Scan for the cell matching the given text and deliver its (X, Y) coordinate at center. 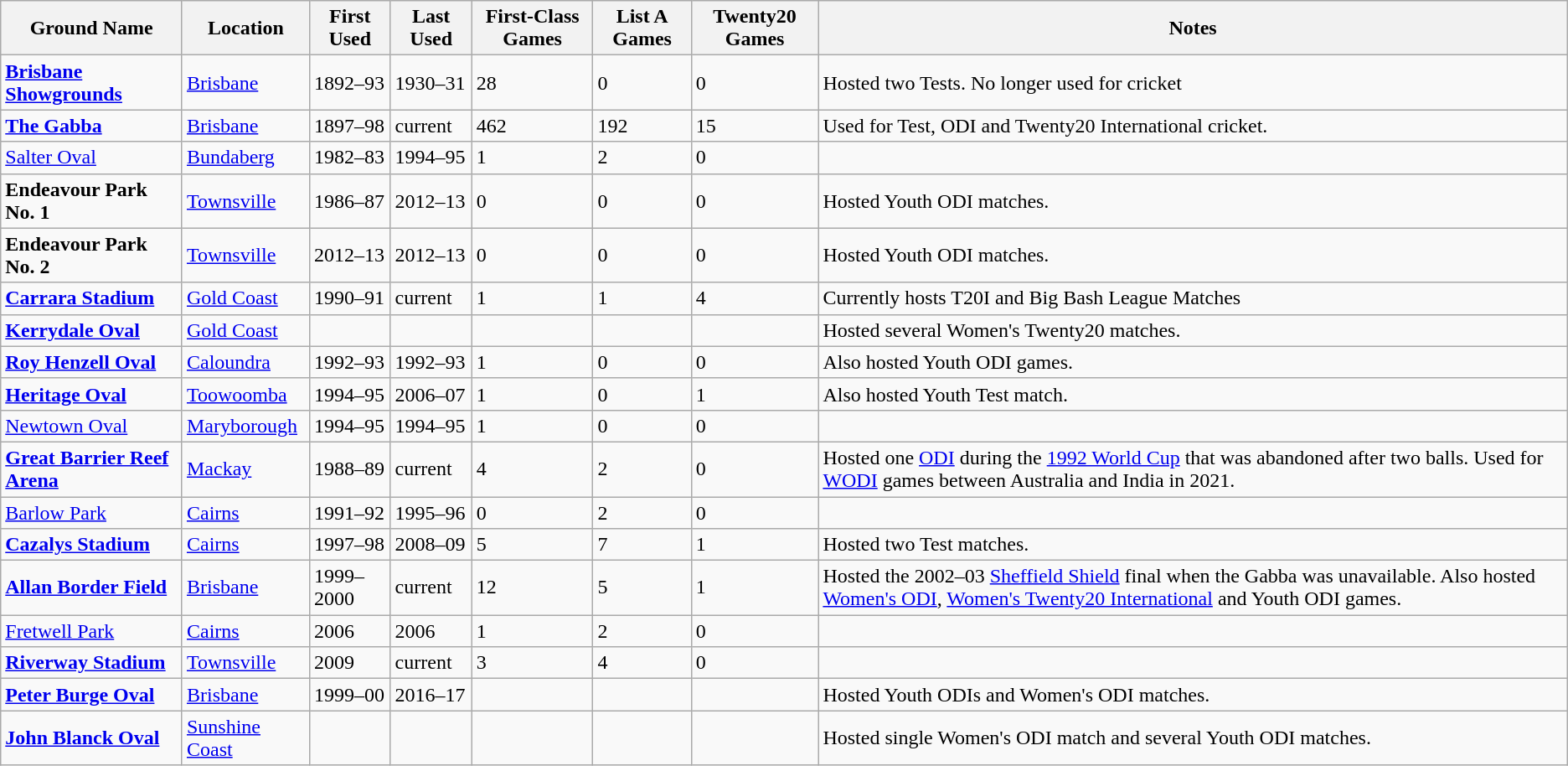
Mackay (245, 469)
2006–07 (431, 394)
Heritage Oval (92, 394)
Bundaberg (245, 158)
1999–2000 (350, 588)
Roy Henzell Oval (92, 362)
15 (755, 126)
28 (533, 82)
Last Used (431, 28)
1892–93 (350, 82)
Endeavour Park No. 1 (92, 201)
1995–96 (431, 512)
1997–98 (350, 545)
Ground Name (92, 28)
3 (533, 663)
Twenty20 Games (755, 28)
Hosted several Women's Twenty20 matches. (1193, 330)
First-Class Games (533, 28)
Location (245, 28)
Fretwell Park (92, 631)
192 (642, 126)
Hosted Youth ODIs and Women's ODI matches. (1193, 695)
1991–92 (350, 512)
Sunshine Coast (245, 738)
John Blanck Oval (92, 738)
Barlow Park (92, 512)
Also hosted Youth ODI games. (1193, 362)
1999–00 (350, 695)
Hosted single Women's ODI match and several Youth ODI matches. (1193, 738)
1982–83 (350, 158)
1988–89 (350, 469)
First Used (350, 28)
Riverway Stadium (92, 663)
Hosted two Test matches. (1193, 545)
Also hosted Youth Test match. (1193, 394)
Salter Oval (92, 158)
1897–98 (350, 126)
12 (533, 588)
7 (642, 545)
1986–87 (350, 201)
1930–31 (431, 82)
Allan Border Field (92, 588)
Maryborough (245, 426)
Cazalys Stadium (92, 545)
Brisbane Showgrounds (92, 82)
Notes (1193, 28)
Hosted two Tests. No longer used for cricket (1193, 82)
Newtown Oval (92, 426)
2016–17 (431, 695)
Currently hosts T20I and Big Bash League Matches (1193, 298)
Kerrydale Oval (92, 330)
Peter Burge Oval (92, 695)
Carrara Stadium (92, 298)
Caloundra (245, 362)
List A Games (642, 28)
Toowoomba (245, 394)
Hosted one ODI during the 1992 World Cup that was abandoned after two balls. Used for WODI games between Australia and India in 2021. (1193, 469)
2009 (350, 663)
The Gabba (92, 126)
1990–91 (350, 298)
Used for Test, ODI and Twenty20 International cricket. (1193, 126)
2008–09 (431, 545)
Great Barrier Reef Arena (92, 469)
Endeavour Park No. 2 (92, 255)
462 (533, 126)
